Pinpoint the cell where the given text exists, returning its [x, y] midpoint coordinate. 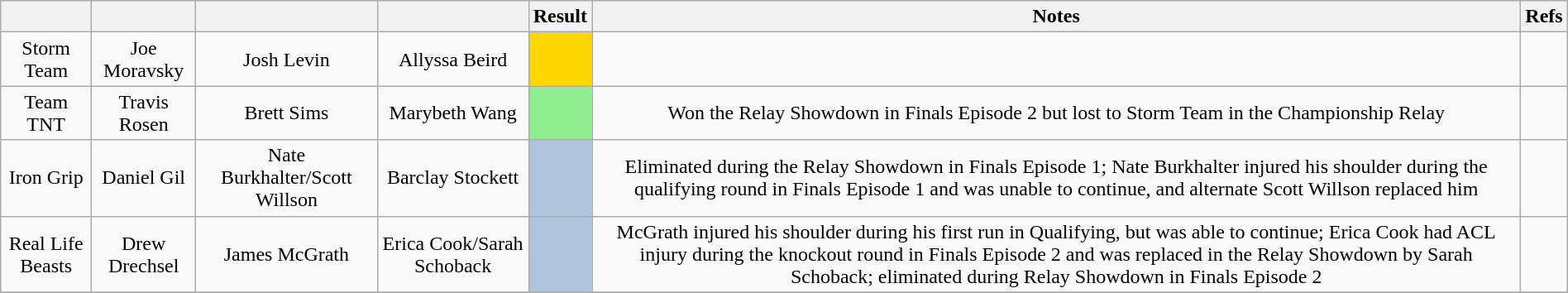
Nate Burkhalter/Scott Willson [286, 178]
Barclay Stockett [453, 178]
Team TNT [46, 113]
Storm Team [46, 60]
Refs [1544, 17]
Notes [1057, 17]
Erica Cook/Sarah Schoback [453, 254]
Iron Grip [46, 178]
Real Life Beasts [46, 254]
Daniel Gil [144, 178]
Allyssa Beird [453, 60]
Travis Rosen [144, 113]
Brett Sims [286, 113]
Josh Levin [286, 60]
Won the Relay Showdown in Finals Episode 2 but lost to Storm Team in the Championship Relay [1057, 113]
Marybeth Wang [453, 113]
Drew Drechsel [144, 254]
Joe Moravsky [144, 60]
Result [560, 17]
James McGrath [286, 254]
